Search for the cell housing the specified text and yield its [x, y] center coordinate. 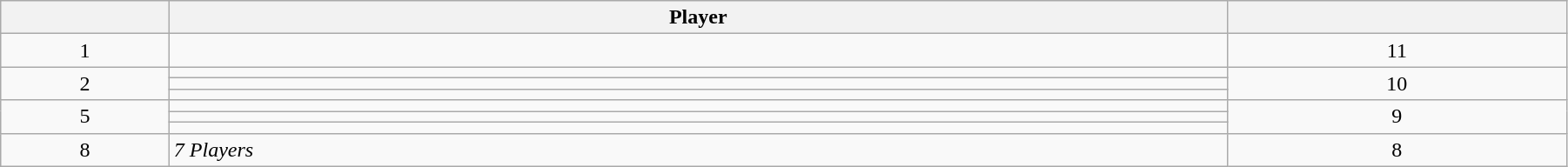
5 [85, 117]
Player [698, 17]
10 [1397, 83]
9 [1397, 117]
1 [85, 50]
7 Players [698, 150]
2 [85, 83]
11 [1397, 50]
